Pinpoint the cell where the given text exists, returning its [X, Y] midpoint coordinate. 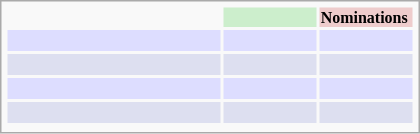
Nominations [366, 18]
